Return (x, y) of the center of cell containing provided text 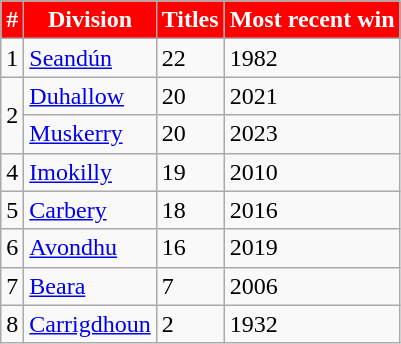
1 (12, 58)
Seandún (90, 58)
18 (190, 210)
1932 (312, 324)
19 (190, 172)
Avondhu (90, 248)
# (12, 20)
Imokilly (90, 172)
2019 (312, 248)
8 (12, 324)
6 (12, 248)
2010 (312, 172)
Most recent win (312, 20)
Carbery (90, 210)
2006 (312, 286)
4 (12, 172)
Carrigdhoun (90, 324)
2021 (312, 96)
5 (12, 210)
Beara (90, 286)
1982 (312, 58)
2016 (312, 210)
16 (190, 248)
Titles (190, 20)
Duhallow (90, 96)
22 (190, 58)
2023 (312, 134)
Muskerry (90, 134)
Division (90, 20)
